Determine the (x, y) coordinate at the center of the cell enclosing the given text.  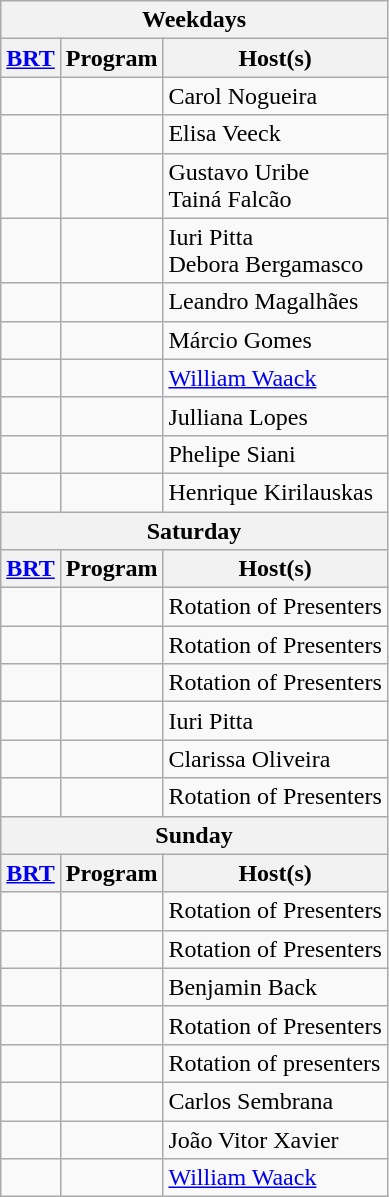
Iuri Pitta (275, 721)
Sunday (194, 835)
Gustavo Uribe Tainá Falcão (275, 186)
João Vitor Xavier (275, 1139)
Elisa Veeck (275, 134)
Carol Nogueira (275, 96)
Phelipe Siani (275, 454)
Rotation of presenters (275, 1063)
Leandro Magalhães (275, 302)
Márcio Gomes (275, 340)
Iuri Pitta Debora Bergamasco (275, 250)
Henrique Kirilauskas (275, 492)
Saturday (194, 531)
Benjamin Back (275, 987)
Julliana Lopes (275, 416)
Weekdays (194, 20)
Clarissa Oliveira (275, 759)
Carlos Sembrana (275, 1101)
